Determine the (X, Y) coordinate at the center of the cell enclosing the given text.  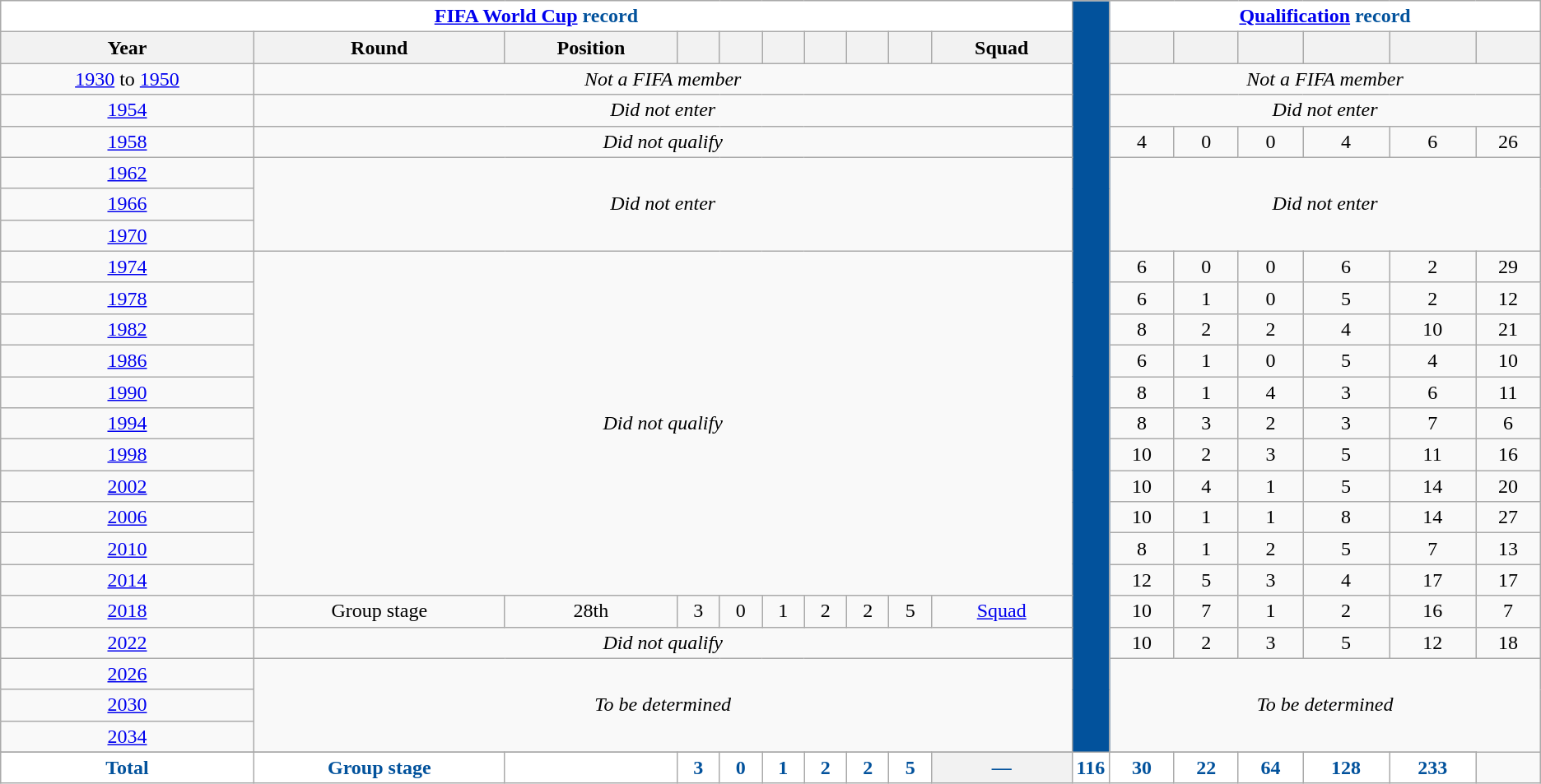
64 (1270, 768)
2014 (128, 580)
1974 (128, 267)
233 (1432, 768)
2010 (128, 549)
28th (591, 611)
30 (1142, 768)
2022 (128, 643)
1958 (128, 141)
20 (1508, 486)
116 (1091, 768)
18 (1508, 643)
2002 (128, 486)
26 (1508, 141)
1970 (128, 235)
2030 (128, 705)
Qualification record (1325, 16)
29 (1508, 267)
1982 (128, 329)
1962 (128, 173)
13 (1508, 549)
1994 (128, 424)
2034 (128, 736)
1966 (128, 204)
FIFA World Cup record (537, 16)
Round (379, 48)
1954 (128, 110)
1998 (128, 455)
27 (1508, 517)
1990 (128, 392)
Total (128, 768)
1986 (128, 360)
128 (1347, 768)
1978 (128, 298)
Position (591, 48)
Year (128, 48)
— (1001, 768)
2026 (128, 674)
1930 to 1950 (128, 79)
21 (1508, 329)
2018 (128, 611)
22 (1206, 768)
2006 (128, 517)
